Provide the [x, y] coordinate of the cell's center where the given text is located.  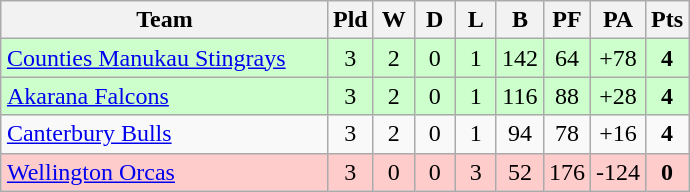
88 [566, 96]
Counties Manukau Stingrays [164, 58]
52 [520, 172]
142 [520, 58]
PF [566, 20]
+78 [618, 58]
-124 [618, 172]
PA [618, 20]
L [476, 20]
B [520, 20]
+16 [618, 134]
176 [566, 172]
Pts [668, 20]
Akarana Falcons [164, 96]
Canterbury Bulls [164, 134]
Team [164, 20]
Pld [350, 20]
78 [566, 134]
116 [520, 96]
D [434, 20]
+28 [618, 96]
64 [566, 58]
94 [520, 134]
W [394, 20]
Wellington Orcas [164, 172]
